Pinpoint the cell where the given text exists, returning its (x, y) midpoint coordinate. 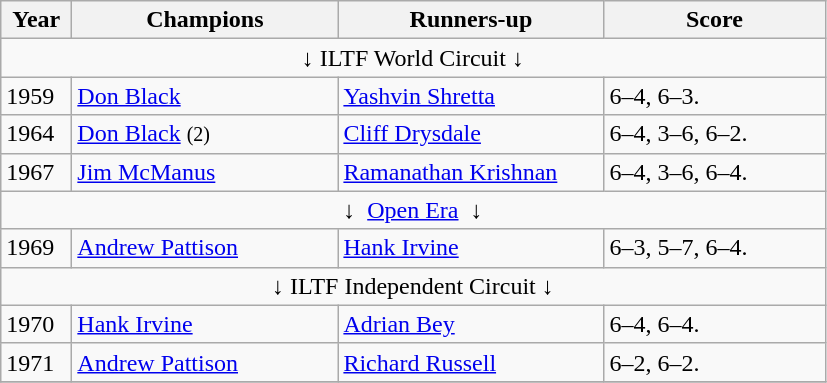
↓ ILTF Independent Circuit ↓ (413, 286)
Richard Russell (471, 362)
Don Black (205, 96)
Adrian Bey (471, 324)
6–4, 6–4. (714, 324)
6–4, 3–6, 6–2. (714, 134)
1967 (36, 172)
Cliff Drysdale (471, 134)
6–4, 3–6, 6–4. (714, 172)
Don Black (2) (205, 134)
6–2, 6–2. (714, 362)
1964 (36, 134)
↓ Open Era ↓ (413, 210)
1959 (36, 96)
1971 (36, 362)
↓ ILTF World Circuit ↓ (413, 58)
Year (36, 20)
1970 (36, 324)
Champions (205, 20)
Runners-up (471, 20)
6–4, 6–3. (714, 96)
Jim McManus (205, 172)
Ramanathan Krishnan (471, 172)
Score (714, 20)
1969 (36, 248)
Yashvin Shretta (471, 96)
6–3, 5–7, 6–4. (714, 248)
